Extract the (X, Y) coordinate from the center of the cell holding the provided text.  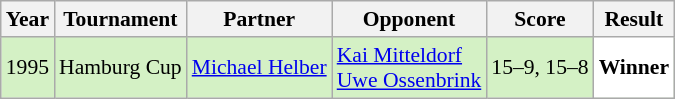
Winner (634, 68)
1995 (28, 68)
Hamburg Cup (120, 68)
Michael Helber (260, 68)
Score (540, 19)
Tournament (120, 19)
Year (28, 19)
Opponent (410, 19)
Kai Mitteldorf Uwe Ossenbrink (410, 68)
15–9, 15–8 (540, 68)
Result (634, 19)
Partner (260, 19)
